Provide the [x, y] coordinate of the cell's center where the given text is located.  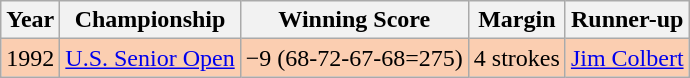
Jim Colbert [627, 58]
Year [30, 20]
4 strokes [516, 58]
Margin [516, 20]
−9 (68-72-67-68=275) [354, 58]
U.S. Senior Open [150, 58]
Championship [150, 20]
Winning Score [354, 20]
Runner-up [627, 20]
1992 [30, 58]
